Output the [X, Y] coordinate of the center of the cell containing the given text.  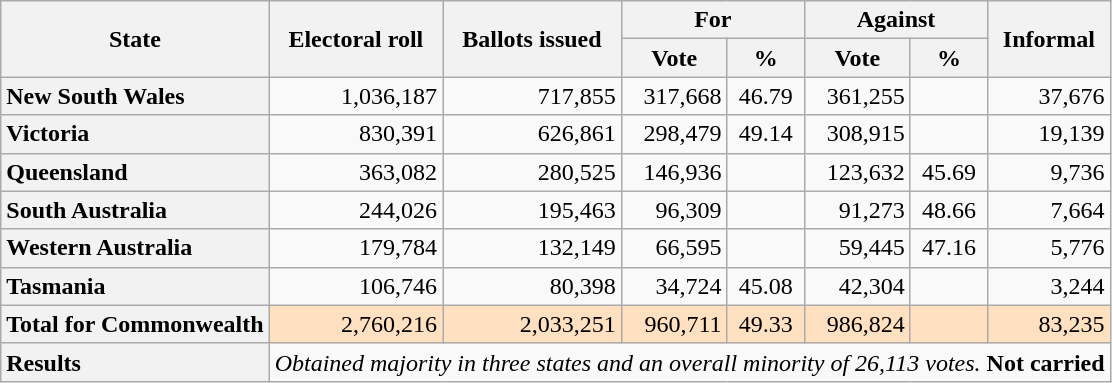
106,746 [356, 286]
New South Wales [135, 96]
34,724 [674, 286]
42,304 [857, 286]
80,398 [532, 286]
37,676 [1050, 96]
2,760,216 [356, 324]
66,595 [674, 248]
960,711 [674, 324]
Ballots issued [532, 39]
717,855 [532, 96]
83,235 [1050, 324]
59,445 [857, 248]
244,026 [356, 210]
46.79 [766, 96]
State [135, 39]
Queensland [135, 172]
Victoria [135, 134]
361,255 [857, 96]
280,525 [532, 172]
South Australia [135, 210]
7,664 [1050, 210]
3,244 [1050, 286]
Against [896, 20]
986,824 [857, 324]
830,391 [356, 134]
2,033,251 [532, 324]
Results [135, 362]
363,082 [356, 172]
Electoral roll [356, 39]
298,479 [674, 134]
179,784 [356, 248]
45.08 [766, 286]
Western Australia [135, 248]
19,139 [1050, 134]
48.66 [948, 210]
5,776 [1050, 248]
91,273 [857, 210]
123,632 [857, 172]
Total for Commonwealth [135, 324]
49.33 [766, 324]
Tasmania [135, 286]
626,861 [532, 134]
47.16 [948, 248]
45.69 [948, 172]
195,463 [532, 210]
132,149 [532, 248]
96,309 [674, 210]
Informal [1050, 39]
Obtained majority in three states and an overall minority of 26,113 votes. Not carried [690, 362]
For [712, 20]
317,668 [674, 96]
146,936 [674, 172]
49.14 [766, 134]
308,915 [857, 134]
1,036,187 [356, 96]
9,736 [1050, 172]
